Extract the (x, y) coordinate from the center of the cell holding the provided text.  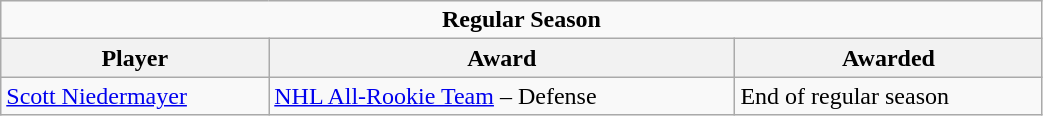
Scott Niedermayer (135, 96)
Player (135, 58)
End of regular season (888, 96)
Award (502, 58)
Regular Season (522, 20)
NHL All-Rookie Team – Defense (502, 96)
Awarded (888, 58)
